For the text-containing cell, return its midpoint in [X, Y] coordinate format. 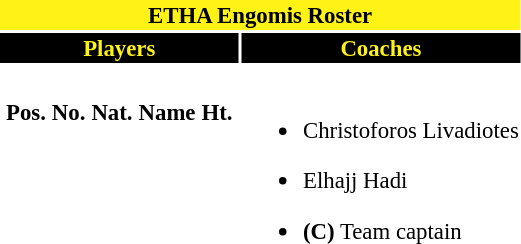
Nat. [112, 113]
Pos. [26, 113]
Ht. [217, 113]
Players [119, 48]
Name [167, 113]
Coaches [382, 48]
Νο. [68, 113]
ETHA Engomis Roster [260, 15]
